Capture the cell that displays the provided text and extract its (X, Y) central coordinate. 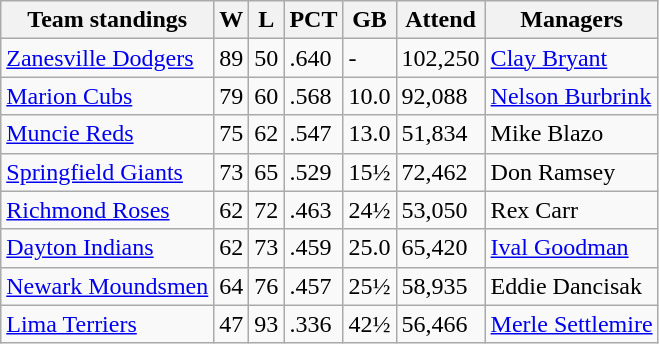
Attend (440, 20)
10.0 (370, 96)
Don Ramsey (572, 172)
25½ (370, 286)
L (266, 20)
Nelson Burbrink (572, 96)
Dayton Indians (108, 248)
.457 (314, 286)
89 (232, 58)
Team standings (108, 20)
Muncie Reds (108, 134)
W (232, 20)
Managers (572, 20)
15½ (370, 172)
53,050 (440, 210)
Eddie Dancisak (572, 286)
72 (266, 210)
.463 (314, 210)
65,420 (440, 248)
75 (232, 134)
Clay Bryant (572, 58)
Marion Cubs (108, 96)
47 (232, 324)
.336 (314, 324)
93 (266, 324)
.568 (314, 96)
PCT (314, 20)
Newark Moundsmen (108, 286)
25.0 (370, 248)
Springfield Giants (108, 172)
13.0 (370, 134)
Ival Goodman (572, 248)
72,462 (440, 172)
.459 (314, 248)
79 (232, 96)
102,250 (440, 58)
.529 (314, 172)
Rex Carr (572, 210)
Mike Blazo (572, 134)
24½ (370, 210)
65 (266, 172)
Merle Settlemire (572, 324)
56,466 (440, 324)
GB (370, 20)
- (370, 58)
.640 (314, 58)
.547 (314, 134)
58,935 (440, 286)
42½ (370, 324)
64 (232, 286)
50 (266, 58)
92,088 (440, 96)
76 (266, 286)
Zanesville Dodgers (108, 58)
Lima Terriers (108, 324)
60 (266, 96)
51,834 (440, 134)
Richmond Roses (108, 210)
